Extract the (X, Y) coordinate from the center of the cell holding the provided text.  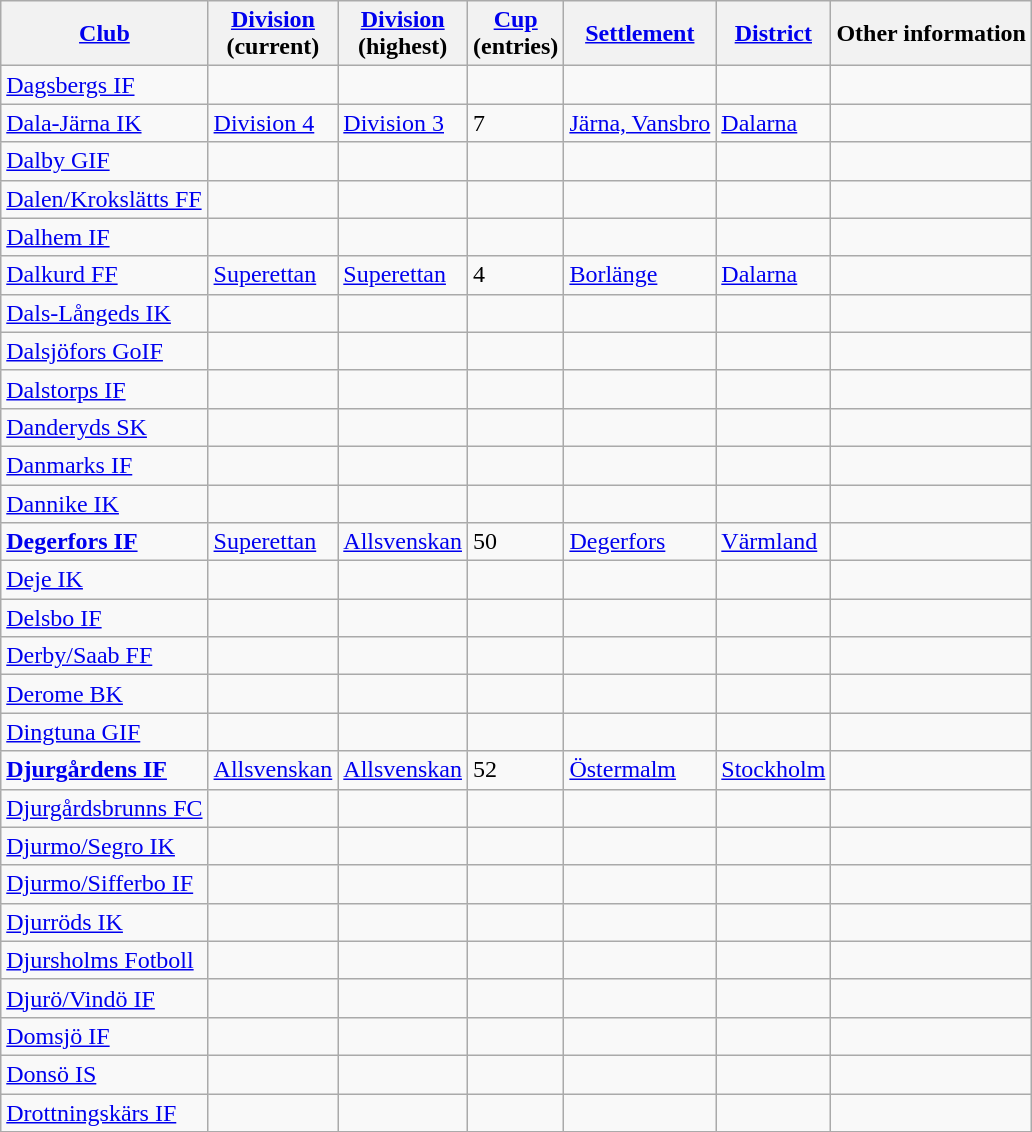
Djurö/Vindö IF (104, 998)
Division 3 (403, 123)
Djurmo/Sifferbo IF (104, 884)
Värmland (774, 542)
Danderyds SK (104, 427)
Other information (932, 34)
Degerfors (640, 542)
Derby/Saab FF (104, 656)
Dannike IK (104, 503)
Dalstorps IF (104, 389)
Dagsbergs IF (104, 85)
Danmarks IF (104, 465)
District (774, 34)
Dingtuna GIF (104, 732)
Division (current) (273, 34)
Järna, Vansbro (640, 123)
Dalkurd FF (104, 275)
Donsö IS (104, 1074)
Settlement (640, 34)
7 (516, 123)
Borlänge (640, 275)
Degerfors IF (104, 542)
Dalsjöfors GoIF (104, 351)
4 (516, 275)
Club (104, 34)
Dala-Järna IK (104, 123)
Deje IK (104, 580)
50 (516, 542)
Dals-Långeds IK (104, 313)
Djurröds IK (104, 922)
Djursholms Fotboll (104, 960)
Division (highest) (403, 34)
Delsbo IF (104, 618)
Drottningskärs IF (104, 1113)
Djurgårdsbrunns FC (104, 808)
Djurmo/Segro IK (104, 846)
Cup (entries) (516, 34)
Dalby GIF (104, 161)
Derome BK (104, 694)
Division 4 (273, 123)
Dalen/Krokslätts FF (104, 199)
Stockholm (774, 770)
Dalhem IF (104, 237)
Östermalm (640, 770)
Djurgårdens IF (104, 770)
52 (516, 770)
Domsjö IF (104, 1036)
